Output the [X, Y] coordinate of the center of the cell containing the given text.  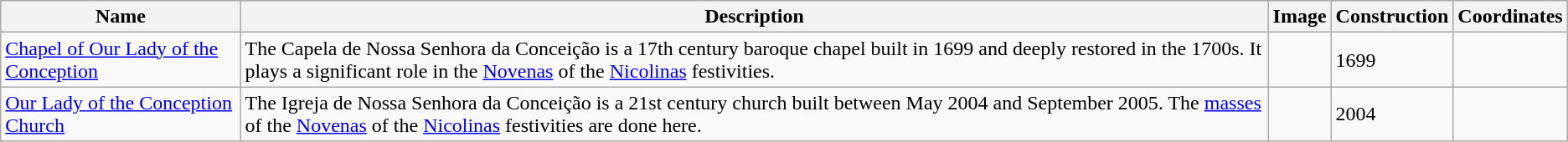
Chapel of Our Lady of the Conception [121, 60]
2004 [1392, 114]
Our Lady of the Conception Church [121, 114]
1699 [1392, 60]
Image [1300, 17]
Description [754, 17]
Coordinates [1510, 17]
Construction [1392, 17]
Name [121, 17]
